Find where the given text appears and provide that cell's center as [x, y] coordinate. 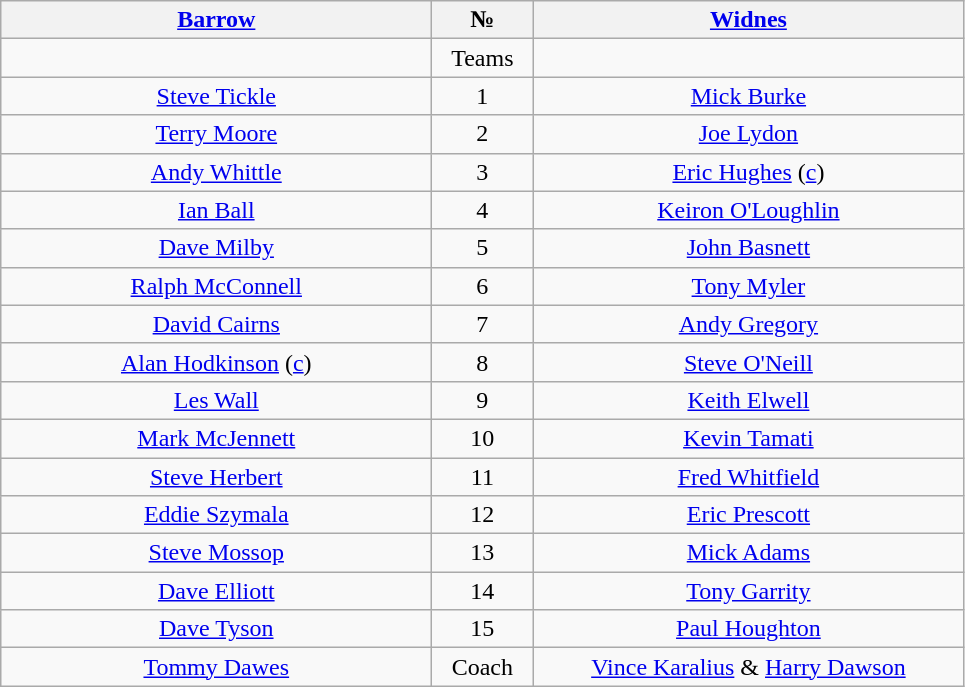
Steve Tickle [216, 96]
Les Wall [216, 400]
13 [482, 553]
Mick Burke [748, 96]
Steve Mossop [216, 553]
David Cairns [216, 324]
Kevin Tamati [748, 438]
Steve O'Neill [748, 362]
Paul Houghton [748, 629]
5 [482, 248]
Andy Whittle [216, 172]
Tommy Dawes [216, 667]
Eddie Szymala [216, 515]
Dave Tyson [216, 629]
15 [482, 629]
Widnes [748, 20]
Tony Myler [748, 286]
9 [482, 400]
Ian Ball [216, 210]
Terry Moore [216, 134]
8 [482, 362]
Barrow [216, 20]
2 [482, 134]
Mark McJennett [216, 438]
Dave Milby [216, 248]
6 [482, 286]
Coach [482, 667]
Dave Elliott [216, 591]
Steve Herbert [216, 477]
10 [482, 438]
Alan Hodkinson (c) [216, 362]
3 [482, 172]
Tony Garrity [748, 591]
Keiron O'Loughlin [748, 210]
12 [482, 515]
Andy Gregory [748, 324]
Fred Whitfield [748, 477]
Teams [482, 58]
John Basnett [748, 248]
4 [482, 210]
Keith Elwell [748, 400]
14 [482, 591]
Eric Prescott [748, 515]
1 [482, 96]
Mick Adams [748, 553]
№ [482, 20]
7 [482, 324]
Joe Lydon [748, 134]
Vince Karalius & Harry Dawson [748, 667]
Eric Hughes (c) [748, 172]
11 [482, 477]
Ralph McConnell [216, 286]
